Pinpoint the cell where the given text exists, returning its (X, Y) midpoint coordinate. 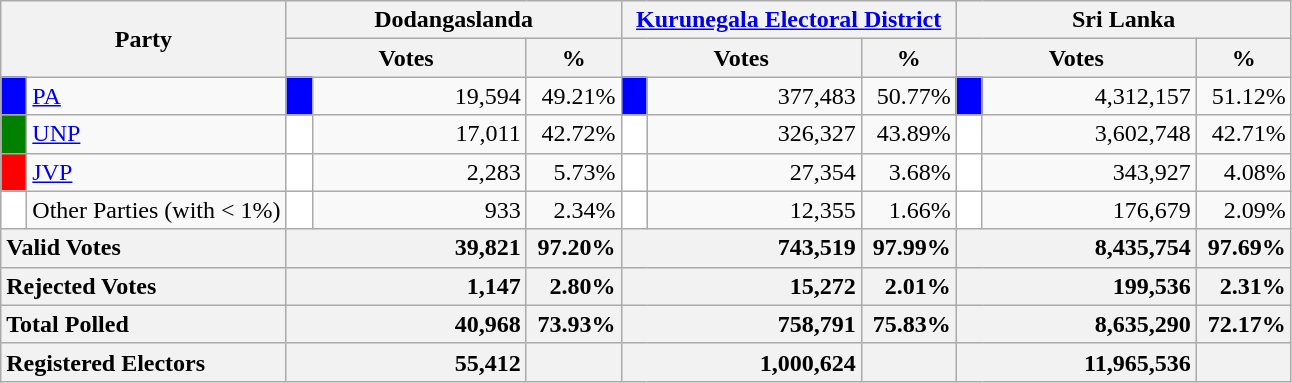
72.17% (1244, 324)
97.20% (574, 248)
12,355 (754, 210)
2,283 (419, 172)
199,536 (1076, 286)
Kurunegala Electoral District (788, 20)
933 (419, 210)
40,968 (406, 324)
42.72% (574, 134)
1,000,624 (741, 362)
19,594 (419, 96)
17,011 (419, 134)
326,327 (754, 134)
2.09% (1244, 210)
55,412 (406, 362)
39,821 (406, 248)
1.66% (908, 210)
2.01% (908, 286)
8,635,290 (1076, 324)
97.99% (908, 248)
15,272 (741, 286)
11,965,536 (1076, 362)
8,435,754 (1076, 248)
758,791 (741, 324)
Registered Electors (144, 362)
3,602,748 (1089, 134)
Dodangaslanda (454, 20)
1,147 (406, 286)
73.93% (574, 324)
377,483 (754, 96)
743,519 (741, 248)
PA (156, 96)
Rejected Votes (144, 286)
Other Parties (with < 1%) (156, 210)
49.21% (574, 96)
UNP (156, 134)
50.77% (908, 96)
3.68% (908, 172)
JVP (156, 172)
27,354 (754, 172)
Total Polled (144, 324)
43.89% (908, 134)
97.69% (1244, 248)
Party (144, 39)
4,312,157 (1089, 96)
2.80% (574, 286)
Sri Lanka (1124, 20)
75.83% (908, 324)
176,679 (1089, 210)
51.12% (1244, 96)
343,927 (1089, 172)
42.71% (1244, 134)
5.73% (574, 172)
2.31% (1244, 286)
2.34% (574, 210)
4.08% (1244, 172)
Valid Votes (144, 248)
